For the text-containing cell, return its midpoint in [X, Y] coordinate format. 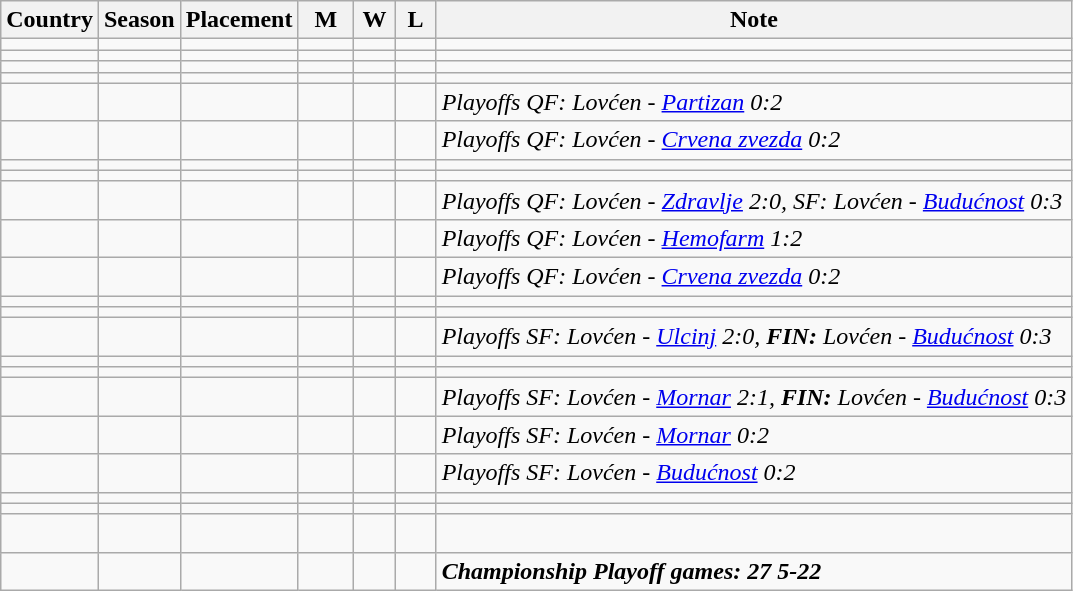
Championship Playoff games: 27 5-22 [754, 571]
Placement [239, 20]
Playoffs SF: Lovćen - Mornar 0:2 [754, 435]
Playoffs SF: Lovćen - Budućnost 0:2 [754, 473]
Playoffs SF: Lovćen - Ulcinj 2:0, FIN: Lovćen - Budućnost 0:3 [754, 337]
L [416, 20]
M [326, 20]
Playoffs QF: Lovćen - Partizan 0:2 [754, 102]
Season [139, 20]
Playoffs QF: Lovćen - Zdravlje 2:0, SF: Lovćen - Budućnost 0:3 [754, 200]
Playoffs QF: Lovćen - Hemofarm 1:2 [754, 238]
W [374, 20]
Country [50, 20]
Playoffs SF: Lovćen - Mornar 2:1, FIN: Lovćen - Budućnost 0:3 [754, 397]
Note [754, 20]
